Extract the (x, y) coordinate from the center of the cell holding the provided text.  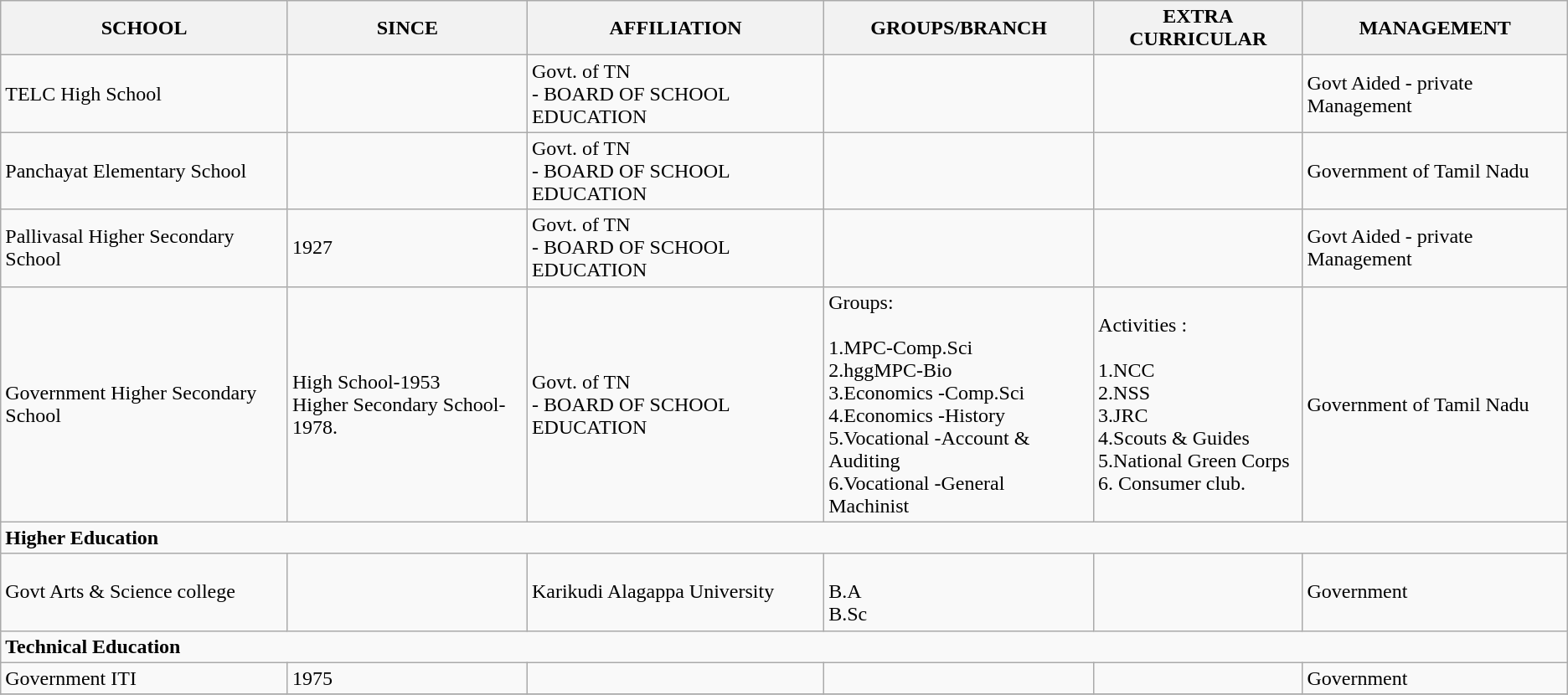
Panchayat Elementary School (144, 171)
High School-1953Higher Secondary School-1978. (407, 404)
Govt Arts & Science college (144, 592)
EXTRA CURRICULAR (1198, 28)
Activities :1.NCC 2.NSS 3.JRC 4.Scouts & Guides 5.National Green Corps 6. Consumer club. (1198, 404)
GROUPS/BRANCH (959, 28)
SCHOOL (144, 28)
Government ITI (144, 678)
Technical Education (784, 646)
AFFILIATION (675, 28)
Higher Education (784, 538)
Government Higher Secondary School (144, 404)
Karikudi Alagappa University (675, 592)
1927 (407, 248)
MANAGEMENT (1435, 28)
1975 (407, 678)
TELC High School (144, 94)
B.A B.Sc (959, 592)
Groups:1.MPC-Comp.Sci 2.hggMPC-Bio 3.Economics -Comp.Sci 4.Economics -History 5.Vocational -Account & Auditing 6.Vocational -General Machinist (959, 404)
SINCE (407, 28)
Pallivasal Higher Secondary School (144, 248)
